Return [X, Y] of the center of cell containing provided text 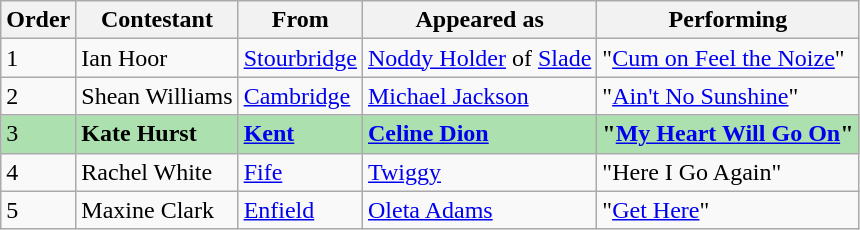
Rachel White [157, 172]
"Here I Go Again" [728, 172]
Oleta Adams [479, 210]
1 [38, 58]
Order [38, 20]
"Ain't No Sunshine" [728, 96]
3 [38, 134]
From [300, 20]
5 [38, 210]
"My Heart Will Go On" [728, 134]
Enfield [300, 210]
"Get Here" [728, 210]
Michael Jackson [479, 96]
Fife [300, 172]
Ian Hoor [157, 58]
Kent [300, 134]
Twiggy [479, 172]
Maxine Clark [157, 210]
Contestant [157, 20]
Appeared as [479, 20]
Cambridge [300, 96]
Kate Hurst [157, 134]
Noddy Holder of Slade [479, 58]
2 [38, 96]
Performing [728, 20]
"Cum on Feel the Noize" [728, 58]
Stourbridge [300, 58]
Shean Williams [157, 96]
4 [38, 172]
Celine Dion [479, 134]
